Determine the [x, y] coordinate at the center of the cell enclosing the given text.  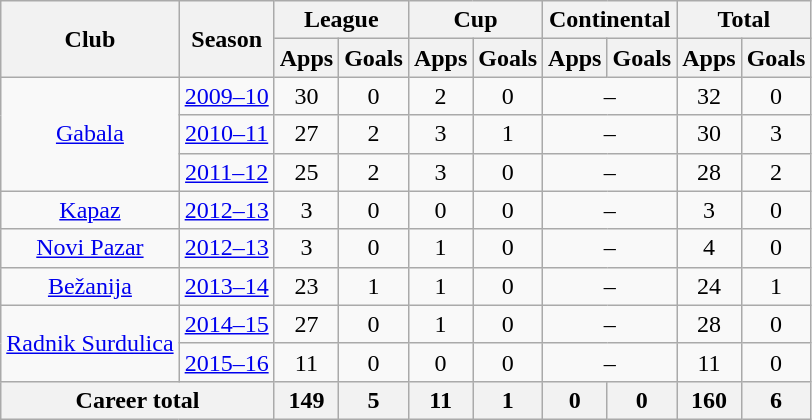
2010–11 [226, 134]
Total [744, 20]
Novi Pazar [90, 248]
160 [709, 400]
Club [90, 39]
25 [306, 172]
Radnik Surdulica [90, 343]
2011–12 [226, 172]
Season [226, 39]
23 [306, 286]
Continental [610, 20]
Cup [475, 20]
5 [374, 400]
24 [709, 286]
Gabala [90, 134]
Career total [138, 400]
149 [306, 400]
2013–14 [226, 286]
2014–15 [226, 324]
Bežanija [90, 286]
Kapaz [90, 210]
32 [709, 96]
6 [776, 400]
2015–16 [226, 362]
League [341, 20]
2009–10 [226, 96]
4 [709, 248]
